Pinpoint the cell where the given text exists, returning its (x, y) midpoint coordinate. 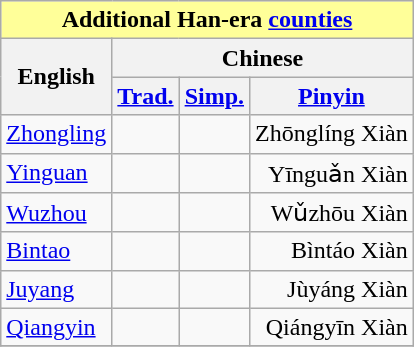
Additional Han-era counties (207, 20)
Trad. (146, 96)
Jùyáng Xiàn (332, 289)
Yīnguǎn Xiàn (332, 173)
Qiángyīn Xiàn (332, 327)
Yinguan (56, 173)
Zhōnglíng Xiàn (332, 134)
Bintao (56, 251)
Qiangyin (56, 327)
Bìntáo Xiàn (332, 251)
Wuzhou (56, 213)
Wǔzhōu Xiàn (332, 213)
Juyang (56, 289)
Simp. (214, 96)
Chinese (262, 58)
English (56, 77)
Pinyin (332, 96)
Zhongling (56, 134)
